Identify which cell holds the provided text, then report its [X, Y] central coordinate. 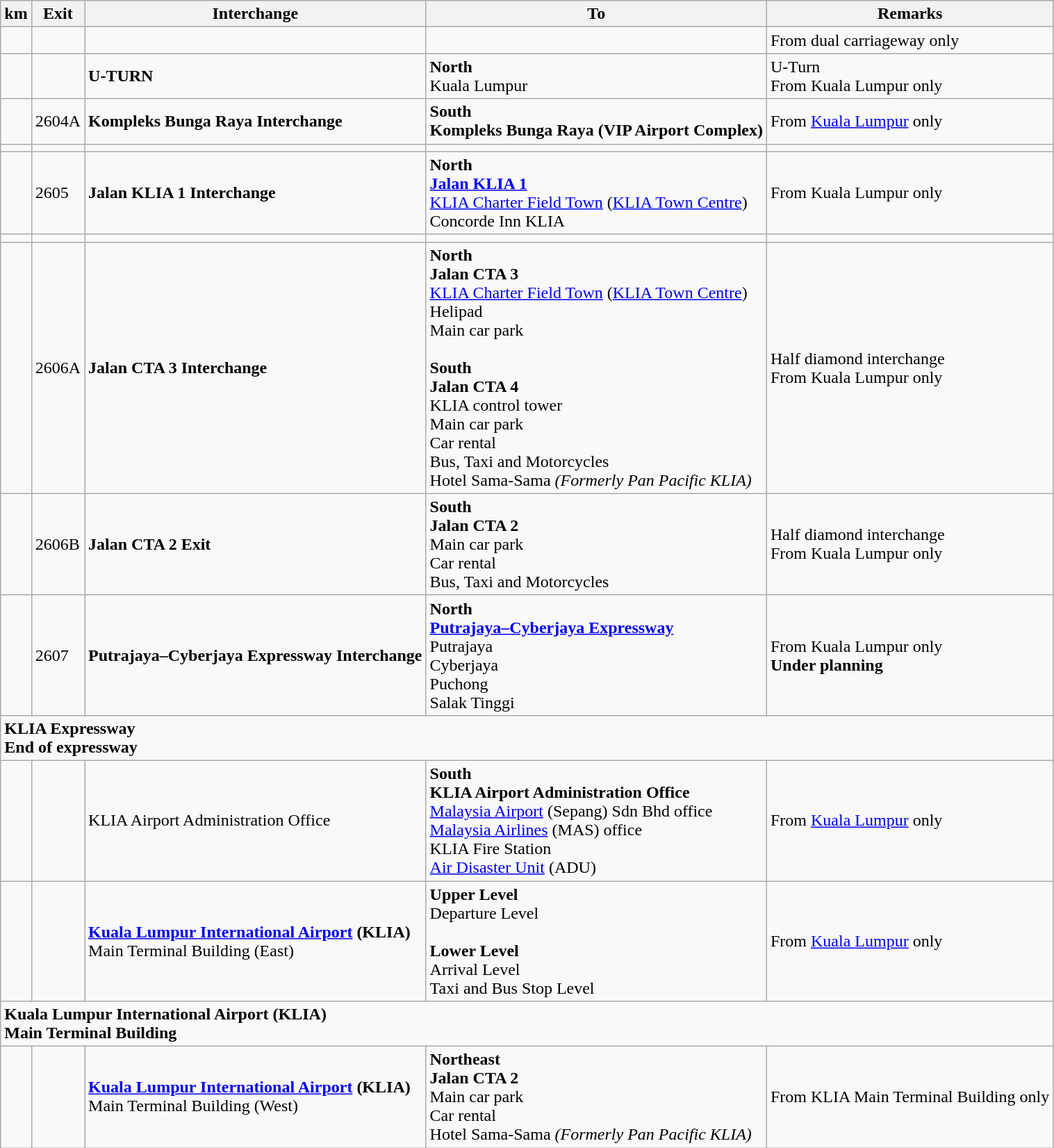
km [16, 14]
SouthJalan CTA 2 Main car parkCar rental Bus, Taxi and Motorcycles [596, 544]
2605 [58, 193]
SouthKLIA Airport Administration OfficeMalaysia Airport (Sepang) Sdn Bhd officeMalaysia Airlines (MAS) officeKLIA Fire StationAir Disaster Unit (ADU) [596, 820]
2604A [58, 121]
To [596, 14]
From dual carriageway only [909, 40]
From Kuala Lumpur onlyUnder planning [909, 655]
2606A [58, 368]
U-TURN [256, 76]
Kuala Lumpur International Airport (KLIA) Main Terminal Building (West) [256, 1097]
NortheastJalan CTA 2 Main car parkCar rentalHotel Sama-Sama (Formerly Pan Pacific KLIA) [596, 1097]
Putrajaya–Cyberjaya Expressway Interchange [256, 655]
North Putrajaya–Cyberjaya ExpresswayPutrajayaCyberjayaPuchongSalak Tinggi [596, 655]
South Kompleks Bunga Raya (VIP Airport Complex) [596, 121]
Jalan CTA 2 Exit [256, 544]
KLIA Airport Administration Office [256, 820]
Jalan CTA 3 Interchange [256, 368]
From KLIA Main Terminal Building only [909, 1097]
2606B [58, 544]
Interchange [256, 14]
Jalan KLIA 1 Interchange [256, 193]
U-TurnFrom Kuala Lumpur only [909, 76]
Kompleks Bunga Raya Interchange [256, 121]
Kuala Lumpur International Airport (KLIA) Main Terminal Building (East) [256, 941]
Kuala Lumpur International Airport (KLIA) Main Terminal Building [527, 1024]
2607 [58, 655]
Upper LevelDeparture LevelLower LevelArrival LevelTaxi and Bus Stop Level [596, 941]
KLIA Expressway End of expressway [527, 738]
Exit [58, 14]
North Jalan KLIA 1KLIA Charter Field Town (KLIA Town Centre)Concorde Inn KLIA [596, 193]
Remarks [909, 14]
North Kuala Lumpur [596, 76]
